Return the [x, y] coordinate for the center point of the cell that contains the specified text.  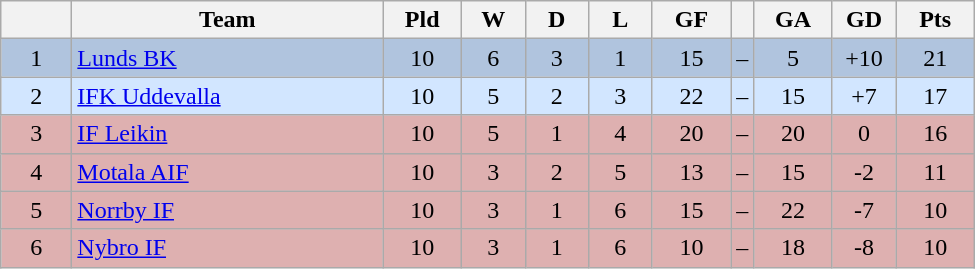
18 [794, 248]
0 [864, 134]
11 [936, 172]
W [493, 20]
13 [692, 172]
+7 [864, 96]
Pts [936, 20]
GA [794, 20]
17 [936, 96]
-7 [864, 210]
IF Leikin [228, 134]
D [557, 20]
-8 [864, 248]
16 [936, 134]
L [621, 20]
Team [228, 20]
Lunds BK [228, 58]
Motala AIF [228, 172]
Norrby IF [228, 210]
IFK Uddevalla [228, 96]
GD [864, 20]
Pld [422, 20]
+10 [864, 58]
GF [692, 20]
21 [936, 58]
-2 [864, 172]
Nybro IF [228, 248]
